Pinpoint the cell where the given text exists, returning its (x, y) midpoint coordinate. 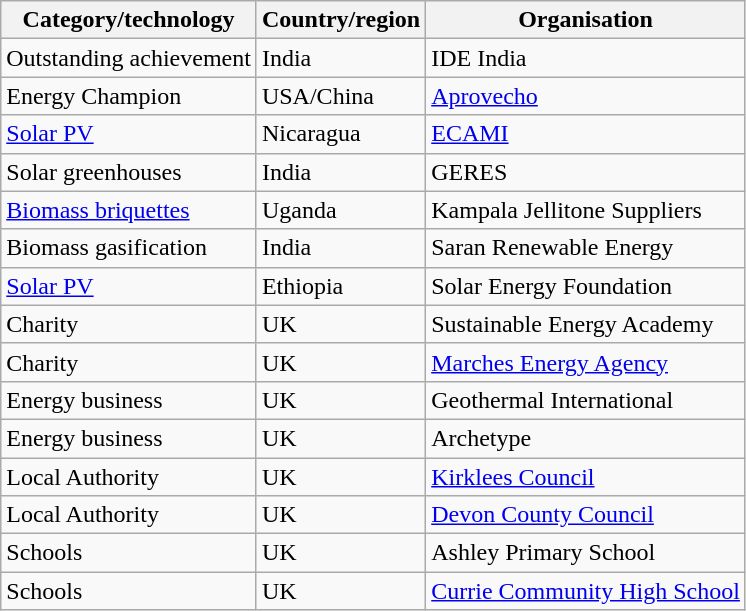
Ethiopia (340, 286)
Marches Energy Agency (586, 362)
Ashley Primary School (586, 553)
Saran Renewable Energy (586, 248)
Nicaragua (340, 134)
Country/region (340, 20)
Sustainable Energy Academy (586, 324)
Devon County Council (586, 515)
Energy Champion (129, 96)
ECAMI (586, 134)
Solar Energy Foundation (586, 286)
Outstanding achievement (129, 58)
Kirklees Council (586, 477)
Archetype (586, 438)
Category/technology (129, 20)
Aprovecho (586, 96)
Kampala Jellitone Suppliers (586, 210)
Biomass gasification (129, 248)
Uganda (340, 210)
Geothermal International (586, 400)
GERES (586, 172)
IDE India (586, 58)
Biomass briquettes (129, 210)
USA/China (340, 96)
Organisation (586, 20)
Currie Community High School (586, 591)
Solar greenhouses (129, 172)
